Output the [x, y] coordinate of the center of the cell containing the given text.  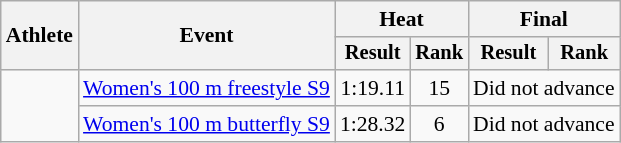
Final [544, 19]
Women's 100 m butterfly S9 [206, 124]
Heat [402, 19]
Event [206, 36]
6 [439, 124]
Athlete [40, 36]
15 [439, 88]
1:28.32 [372, 124]
Women's 100 m freestyle S9 [206, 88]
1:19.11 [372, 88]
